Return the [x, y] coordinate for the center point of the cell that contains the specified text.  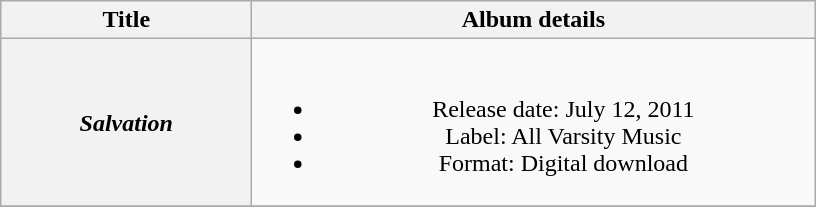
Salvation [126, 122]
Title [126, 20]
Release date: July 12, 2011Label: All Varsity MusicFormat: Digital download [534, 122]
Album details [534, 20]
